Return (X, Y) of the center of cell containing provided text 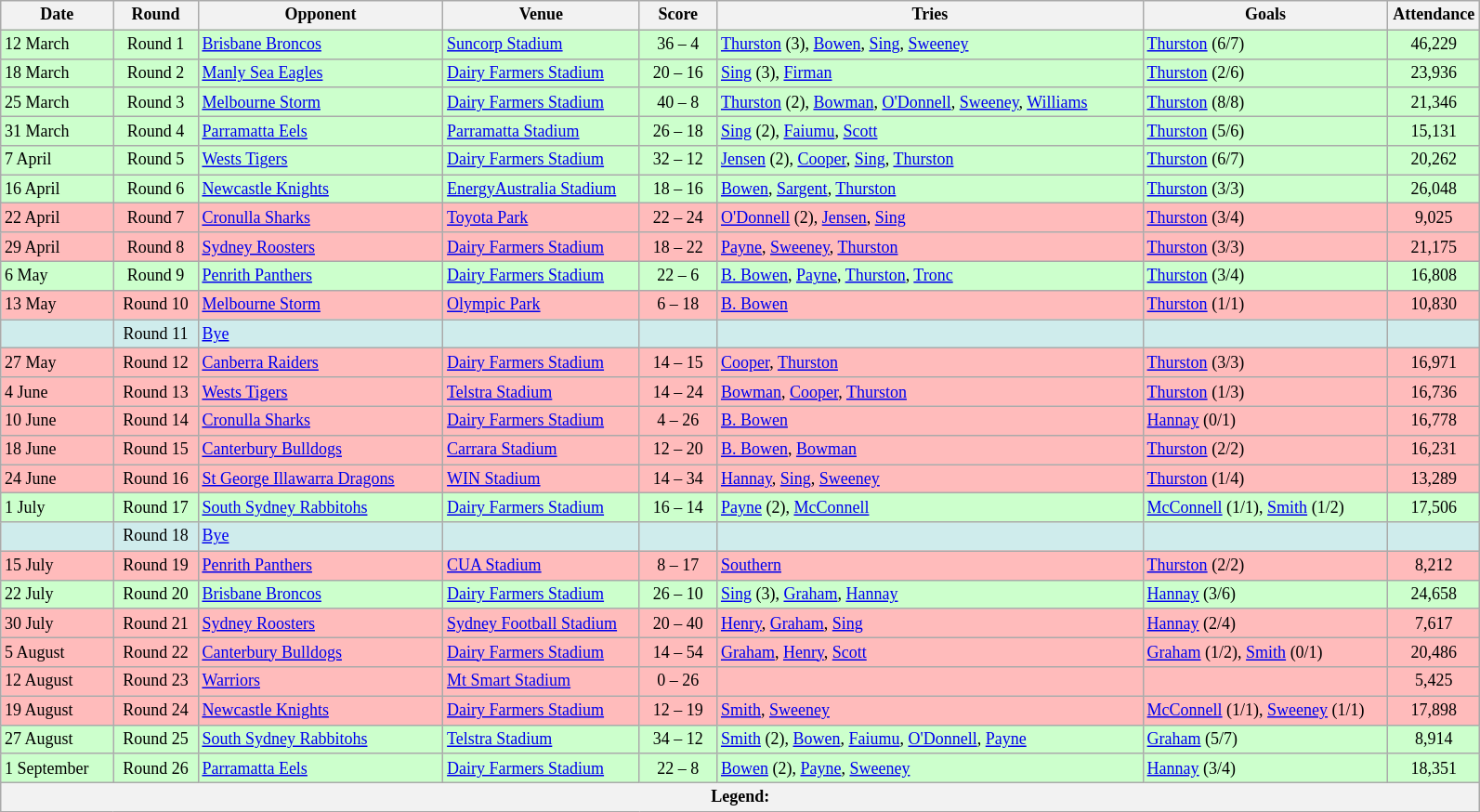
CUA Stadium (541, 565)
16,778 (1434, 420)
22 – 24 (678, 217)
4 – 26 (678, 420)
Hannay (0/1) (1265, 420)
17,506 (1434, 507)
Hannay, Sing, Sweeney (931, 479)
Warriors (321, 682)
46,229 (1434, 45)
8 – 17 (678, 565)
16,808 (1434, 275)
18,351 (1434, 767)
Round 12 (156, 362)
15 July (58, 565)
26 – 10 (678, 595)
Thurston (2), Bowman, O'Donnell, Sweeney, Williams (931, 102)
Sydney Football Stadium (541, 622)
Opponent (321, 15)
8,212 (1434, 565)
20 – 16 (678, 72)
7,617 (1434, 622)
Round 5 (156, 160)
12 August (58, 682)
40 – 8 (678, 102)
20 – 40 (678, 622)
Graham, Henry, Scott (931, 652)
Sing (3), Graham, Hannay (931, 595)
16,971 (1434, 362)
Round 13 (156, 392)
25 March (58, 102)
Round 6 (156, 190)
Sing (2), Faiumu, Scott (931, 130)
Cooper, Thurston (931, 362)
16 – 14 (678, 507)
Payne (2), McConnell (931, 507)
Thurston (8/8) (1265, 102)
5,425 (1434, 682)
19 August (58, 710)
13,289 (1434, 479)
Thurston (1/1) (1265, 305)
Round 23 (156, 682)
8,914 (1434, 740)
Round 25 (156, 740)
Round 22 (156, 652)
21,175 (1434, 247)
Round 1 (156, 45)
Thurston (3), Bowen, Sing, Sweeney (931, 45)
O'Donnell (2), Jensen, Sing (931, 217)
Round 17 (156, 507)
Mt Smart Stadium (541, 682)
Parramatta Stadium (541, 130)
16,231 (1434, 450)
Round 2 (156, 72)
1 July (58, 507)
Date (58, 15)
18 – 22 (678, 247)
Graham (5/7) (1265, 740)
20,486 (1434, 652)
16,736 (1434, 392)
Sing (3), Firman (931, 72)
Thurston (5/6) (1265, 130)
Round 10 (156, 305)
24,658 (1434, 595)
1 September (58, 767)
Smith (2), Bowen, Faiumu, O'Donnell, Payne (931, 740)
14 – 15 (678, 362)
Tries (931, 15)
Venue (541, 15)
Bowman, Cooper, Thurston (931, 392)
Round 16 (156, 479)
Round 9 (156, 275)
Round 19 (156, 565)
6 May (58, 275)
18 March (58, 72)
18 – 16 (678, 190)
18 June (58, 450)
Hannay (3/4) (1265, 767)
22 July (58, 595)
Suncorp Stadium (541, 45)
Thurston (1/4) (1265, 479)
Round 15 (156, 450)
Canberra Raiders (321, 362)
16 April (58, 190)
27 August (58, 740)
23,936 (1434, 72)
9,025 (1434, 217)
Round 26 (156, 767)
0 – 26 (678, 682)
22 April (58, 217)
Round 18 (156, 537)
14 – 34 (678, 479)
Round 24 (156, 710)
WIN Stadium (541, 479)
Round 7 (156, 217)
B. Bowen, Bowman (931, 450)
Olympic Park (541, 305)
14 – 54 (678, 652)
7 April (58, 160)
Score (678, 15)
20,262 (1434, 160)
14 – 24 (678, 392)
17,898 (1434, 710)
Round 8 (156, 247)
Thurston (1/3) (1265, 392)
30 July (58, 622)
Legend: (740, 797)
Payne, Sweeney, Thurston (931, 247)
26 – 18 (678, 130)
22 – 8 (678, 767)
12 – 19 (678, 710)
Round 11 (156, 334)
Goals (1265, 15)
26,048 (1434, 190)
34 – 12 (678, 740)
EnergyAustralia Stadium (541, 190)
Round 14 (156, 420)
22 – 6 (678, 275)
Bowen, Sargent, Thurston (931, 190)
Graham (1/2), Smith (0/1) (1265, 652)
32 – 12 (678, 160)
Bowen (2), Payne, Sweeney (931, 767)
15,131 (1434, 130)
Round 3 (156, 102)
Round 20 (156, 595)
13 May (58, 305)
10 June (58, 420)
4 June (58, 392)
6 – 18 (678, 305)
Manly Sea Eagles (321, 72)
Henry, Graham, Sing (931, 622)
Round 4 (156, 130)
Hannay (2/4) (1265, 622)
36 – 4 (678, 45)
12 – 20 (678, 450)
Jensen (2), Cooper, Sing, Thurston (931, 160)
24 June (58, 479)
Smith, Sweeney (931, 710)
St George Illawarra Dragons (321, 479)
Attendance (1434, 15)
Carrara Stadium (541, 450)
Toyota Park (541, 217)
29 April (58, 247)
McConnell (1/1), Sweeney (1/1) (1265, 710)
Thurston (2/6) (1265, 72)
McConnell (1/1), Smith (1/2) (1265, 507)
10,830 (1434, 305)
Southern (931, 565)
5 August (58, 652)
27 May (58, 362)
12 March (58, 45)
Round 21 (156, 622)
21,346 (1434, 102)
31 March (58, 130)
Round (156, 15)
B. Bowen, Payne, Thurston, Tronc (931, 275)
Hannay (3/6) (1265, 595)
